Provide the [x, y] coordinate of the cell's center where the given text is located.  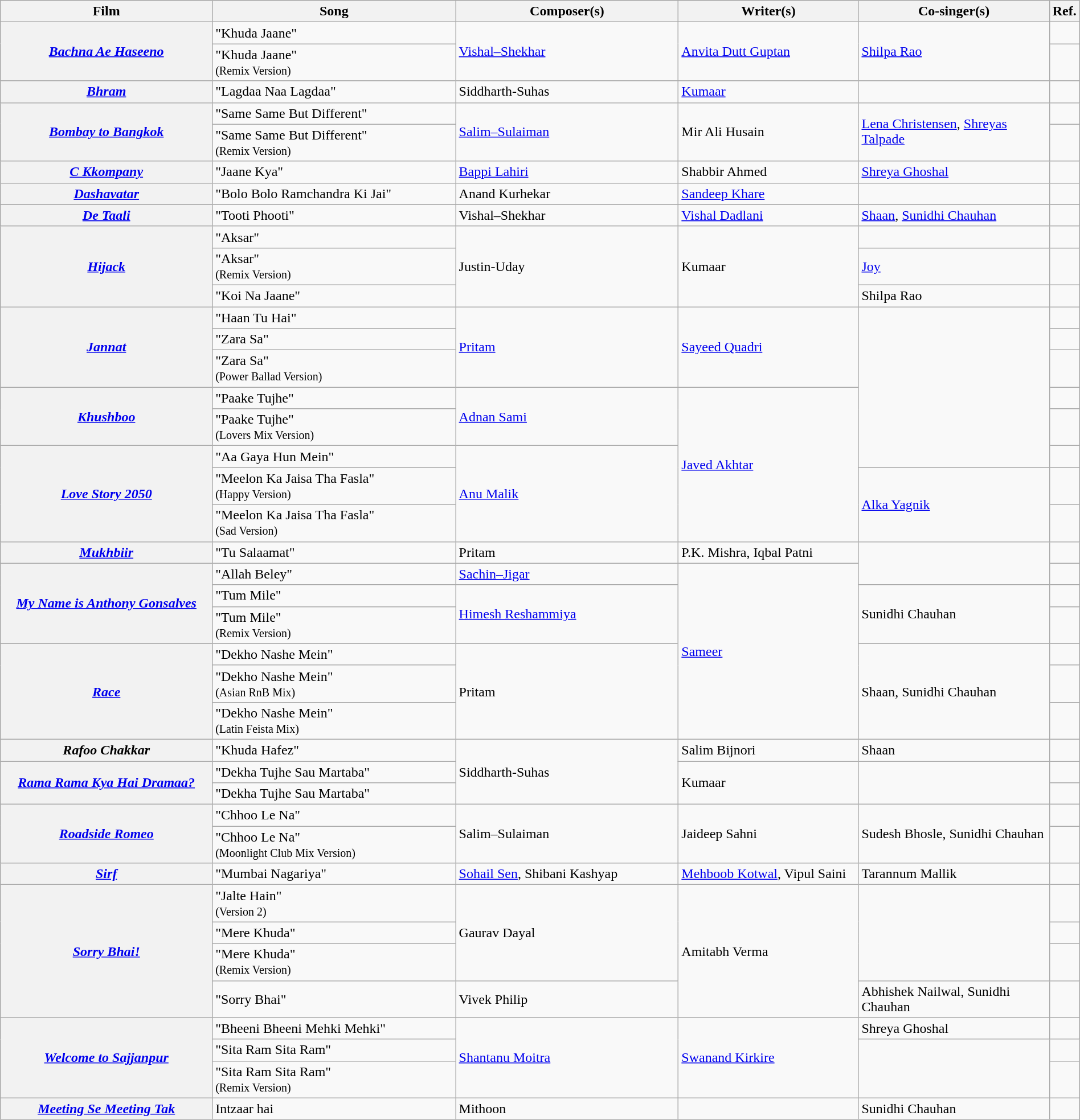
"Zara Sa" [334, 339]
"Haan Tu Hai" [334, 317]
Rafoo Chakkar [107, 750]
Composer(s) [567, 11]
Song [334, 11]
Swanand Kirkire [768, 1058]
"Dekho Nashe Mein"(Asian RnB Mix) [334, 683]
Anu Malik [567, 494]
"Tum Mile" [334, 596]
Mehboob Kotwal, Vipul Saini [768, 874]
"Mumbai Nagariya" [334, 874]
Mithoon [567, 1109]
Abhishek Nailwal, Sunidhi Chauhan [954, 999]
Writer(s) [768, 11]
Intzaar hai [334, 1109]
"Aksar"(Remix Version) [334, 266]
Adnan Sami [567, 417]
Mir Ali Husain [768, 132]
Lena Christensen, Shreyas Talpade [954, 132]
Bhram [107, 92]
"Tooti Phooti" [334, 215]
Sohail Sen, Shibani Kashyap [567, 874]
Jannat [107, 346]
Welcome to Sajjanpur [107, 1058]
"Paake Tujhe"(Lovers Mix Version) [334, 427]
De Taali [107, 215]
Sachin–Jigar [567, 574]
Shaan [954, 750]
"Dekho Nashe Mein"(Latin Feista Mix) [334, 721]
"Lagdaa Naa Lagdaa" [334, 92]
Race [107, 691]
Anand Kurhekar [567, 194]
"Zara Sa"(Power Ballad Version) [334, 369]
Dashavatar [107, 194]
"Same Same But Different" [334, 113]
"Mere Khuda" [334, 933]
"Khuda Jaane"(Remix Version) [334, 63]
Bombay to Bangkok [107, 132]
"Chhoo Le Na"(Moonlight Club Mix Version) [334, 845]
Gaurav Dayal [567, 933]
"Allah Beley" [334, 574]
"Meelon Ka Jaisa Tha Fasla"(Happy Version) [334, 486]
Justin-Uday [567, 266]
Vishal Dadlani [768, 215]
Salim Bijnori [768, 750]
Ref. [1064, 11]
"Koi Na Jaane" [334, 296]
Jaideep Sahni [768, 834]
My Name is Anthony Gonsalves [107, 604]
Roadside Romeo [107, 834]
"Tu Salaamat" [334, 552]
Hijack [107, 266]
Love Story 2050 [107, 494]
Sudesh Bhosle, Sunidhi Chauhan [954, 834]
"Khuda Hafez" [334, 750]
"Aa Gaya Hun Mein" [334, 457]
Sayeed Quadri [768, 346]
Shabbir Ahmed [768, 172]
"Aksar" [334, 237]
"Dekho Nashe Mein" [334, 654]
Sorry Bhai! [107, 951]
Rama Rama Kya Hai Dramaa? [107, 782]
"Bheeni Bheeni Mehki Mehki" [334, 1028]
Sandeep Khare [768, 194]
Javed Akhtar [768, 465]
Co-singer(s) [954, 11]
Mukhbiir [107, 552]
Vivek Philip [567, 999]
Khushboo [107, 417]
"Bolo Bolo Ramchandra Ki Jai" [334, 194]
P.K. Mishra, Iqbal Patni [768, 552]
"Mere Khuda"(Remix Version) [334, 962]
"Jalte Hain"(Version 2) [334, 903]
Sameer [768, 651]
"Chhoo Le Na" [334, 815]
"Meelon Ka Jaisa Tha Fasla"(Sad Version) [334, 523]
Himesh Reshammiya [567, 614]
"Sita Ram Sita Ram"(Remix Version) [334, 1080]
Anvita Dutt Guptan [768, 51]
Joy [954, 266]
"Sita Ram Sita Ram" [334, 1050]
Bachna Ae Haseeno [107, 51]
"Sorry Bhai" [334, 999]
Amitabh Verma [768, 951]
Alka Yagnik [954, 504]
Tarannum Mallik [954, 874]
"Jaane Kya" [334, 172]
Film [107, 11]
"Same Same But Different"(Remix Version) [334, 142]
Sirf [107, 874]
Meeting Se Meeting Tak [107, 1109]
Bappi Lahiri [567, 172]
"Tum Mile"(Remix Version) [334, 625]
C Kkompany [107, 172]
"Khuda Jaane" [334, 33]
Shantanu Moitra [567, 1058]
"Paake Tujhe" [334, 398]
